Search for the cell housing the specified text and yield its (x, y) center coordinate. 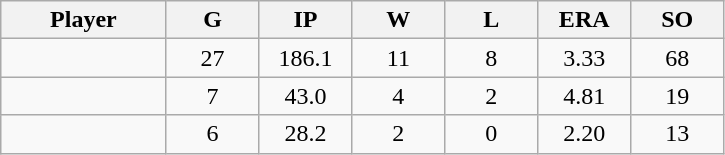
11 (398, 58)
G (212, 20)
4 (398, 96)
28.2 (306, 134)
Player (84, 20)
13 (678, 134)
4.81 (584, 96)
186.1 (306, 58)
7 (212, 96)
8 (492, 58)
43.0 (306, 96)
W (398, 20)
68 (678, 58)
L (492, 20)
ERA (584, 20)
IP (306, 20)
27 (212, 58)
0 (492, 134)
SO (678, 20)
2.20 (584, 134)
19 (678, 96)
6 (212, 134)
3.33 (584, 58)
